Search for the cell housing the specified text and yield its (x, y) center coordinate. 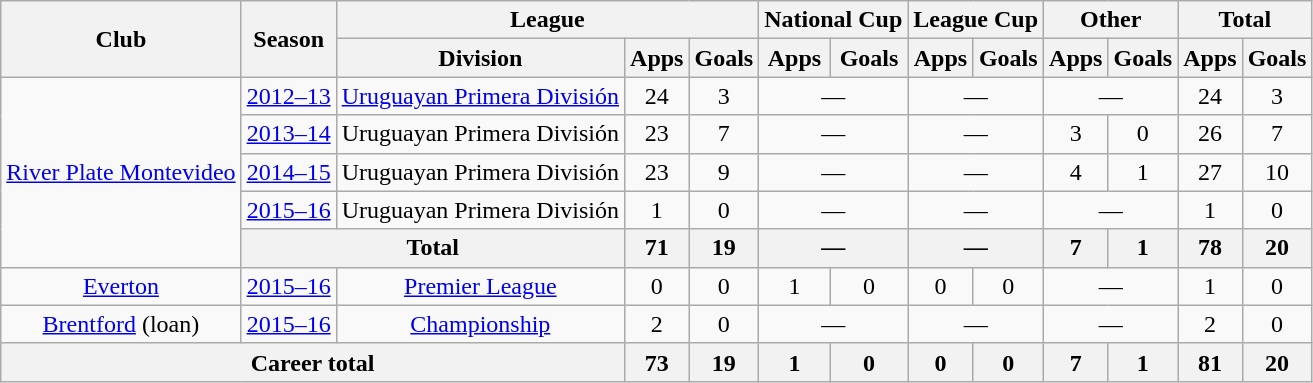
78 (1210, 248)
4 (1076, 172)
71 (657, 248)
League Cup (976, 20)
10 (1277, 172)
2014–15 (288, 172)
River Plate Montevideo (121, 172)
Season (288, 39)
Career total (313, 362)
League (548, 20)
Everton (121, 286)
2012–13 (288, 96)
2013–14 (288, 134)
National Cup (834, 20)
Brentford (loan) (121, 324)
Division (480, 58)
Club (121, 39)
26 (1210, 134)
81 (1210, 362)
9 (724, 172)
Other (1111, 20)
27 (1210, 172)
73 (657, 362)
Championship (480, 324)
Premier League (480, 286)
